Search for the cell housing the specified text and yield its (x, y) center coordinate. 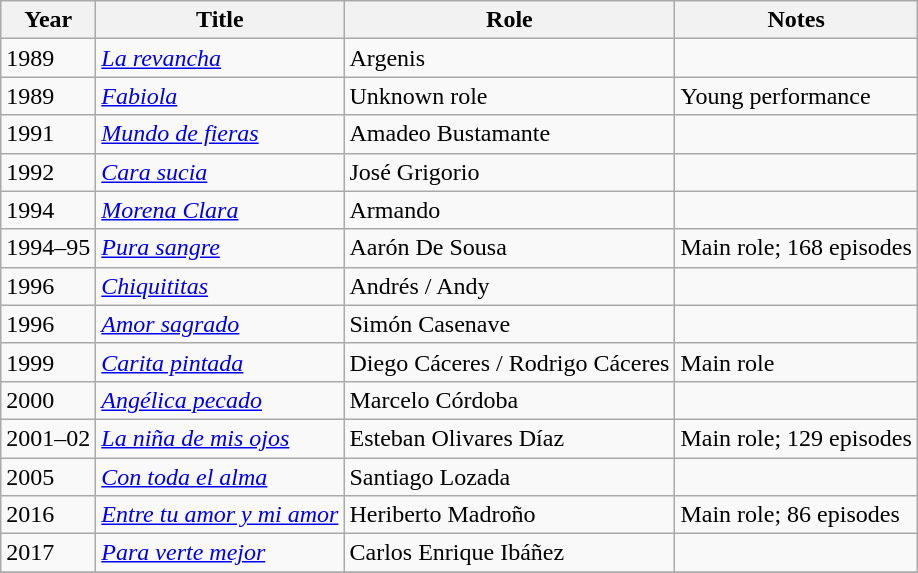
Entre tu amor y mi amor (220, 515)
Heriberto Madroño (510, 515)
Unknown role (510, 96)
Santiago Lozada (510, 477)
Amadeo Bustamante (510, 134)
Para verte mejor (220, 553)
José Grigorio (510, 172)
Young performance (796, 96)
Armando (510, 210)
Angélica pecado (220, 400)
Esteban Olivares Díaz (510, 438)
Year (48, 20)
Diego Cáceres / Rodrigo Cáceres (510, 362)
1991 (48, 134)
Morena Clara (220, 210)
Amor sagrado (220, 324)
Cara sucia (220, 172)
2016 (48, 515)
Simón Casenave (510, 324)
Title (220, 20)
1994 (48, 210)
La niña de mis ojos (220, 438)
Aarón De Sousa (510, 248)
2005 (48, 477)
Main role; 86 episodes (796, 515)
Argenis (510, 58)
Pura sangre (220, 248)
Mundo de fieras (220, 134)
2000 (48, 400)
Role (510, 20)
Main role (796, 362)
Main role; 129 episodes (796, 438)
1992 (48, 172)
Andrés / Andy (510, 286)
Carlos Enrique Ibáñez (510, 553)
Main role; 168 episodes (796, 248)
1999 (48, 362)
2001–02 (48, 438)
Fabiola (220, 96)
Con toda el alma (220, 477)
Carita pintada (220, 362)
1994–95 (48, 248)
2017 (48, 553)
La revancha (220, 58)
Marcelo Córdoba (510, 400)
Chiquititas (220, 286)
Notes (796, 20)
